Determine the [x, y] coordinate at the center of the cell enclosing the given text.  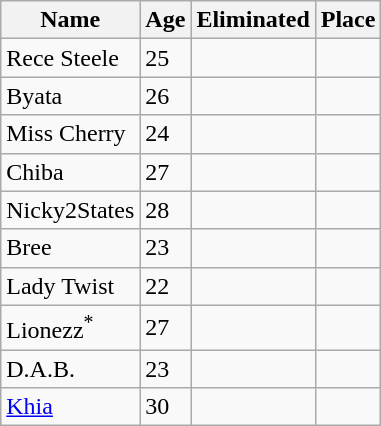
Nicky2States [70, 210]
Rece Steele [70, 58]
Khia [70, 407]
Lionezz* [70, 328]
D.A.B. [70, 369]
Chiba [70, 172]
25 [166, 58]
24 [166, 134]
Byata [70, 96]
Age [166, 20]
30 [166, 407]
Bree [70, 248]
Eliminated [253, 20]
Name [70, 20]
28 [166, 210]
26 [166, 96]
Miss Cherry [70, 134]
Place [348, 20]
Lady Twist [70, 286]
22 [166, 286]
